Return [X, Y] of the center of cell containing provided text 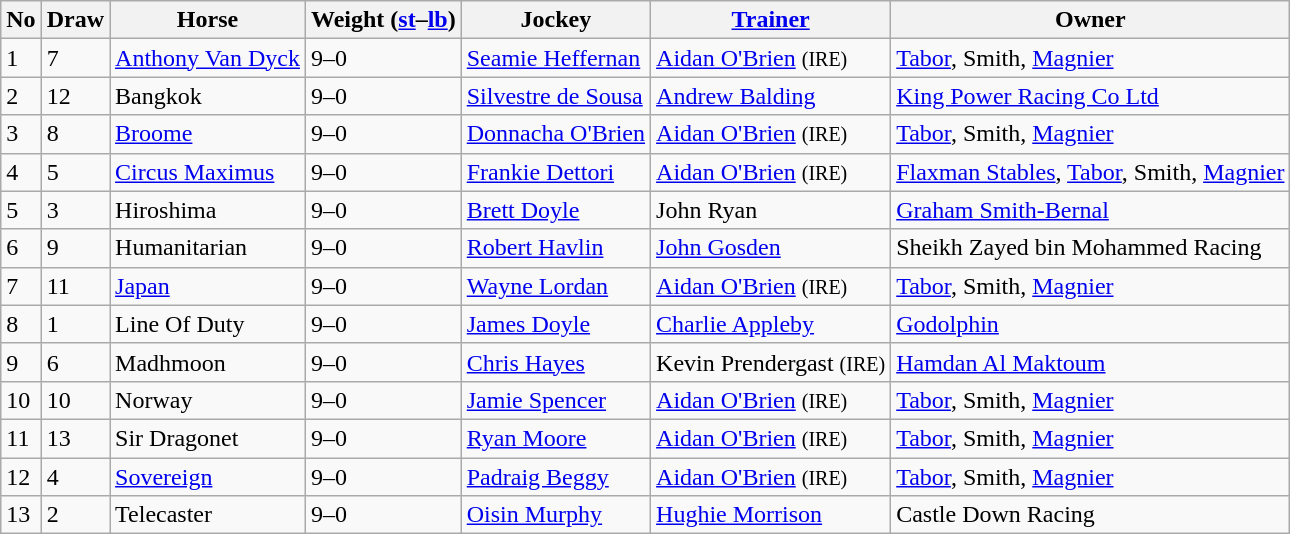
John Ryan [771, 210]
Sovereign [208, 477]
Jockey [556, 20]
Kevin Prendergast (IRE) [771, 362]
Line Of Duty [208, 324]
Frankie Dettori [556, 172]
King Power Racing Co Ltd [1090, 96]
Silvestre de Sousa [556, 96]
Japan [208, 286]
Robert Havlin [556, 248]
Circus Maximus [208, 172]
Hiroshima [208, 210]
Charlie Appleby [771, 324]
Brett Doyle [556, 210]
Bangkok [208, 96]
Donnacha O'Brien [556, 134]
Sheikh Zayed bin Mohammed Racing [1090, 248]
Humanitarian [208, 248]
Oisin Murphy [556, 515]
Hamdan Al Maktoum [1090, 362]
No [21, 20]
Horse [208, 20]
Flaxman Stables, Tabor, Smith, Magnier [1090, 172]
Owner [1090, 20]
Ryan Moore [556, 438]
Anthony Van Dyck [208, 58]
Castle Down Racing [1090, 515]
Padraig Beggy [556, 477]
Draw [75, 20]
Wayne Lordan [556, 286]
Hughie Morrison [771, 515]
Trainer [771, 20]
Madhmoon [208, 362]
Graham Smith-Bernal [1090, 210]
Jamie Spencer [556, 400]
Andrew Balding [771, 96]
Broome [208, 134]
Sir Dragonet [208, 438]
Chris Hayes [556, 362]
Norway [208, 400]
John Gosden [771, 248]
Seamie Heffernan [556, 58]
Godolphin [1090, 324]
Weight (st–lb) [383, 20]
Telecaster [208, 515]
James Doyle [556, 324]
